Determine the [x, y] coordinate at the center of the cell enclosing the given text.  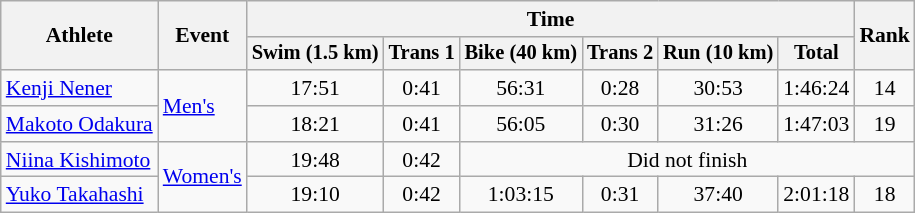
1:46:24 [816, 88]
Swim (1.5 km) [316, 54]
17:51 [316, 88]
Run (10 km) [718, 54]
37:40 [718, 195]
19 [884, 124]
Kenji Nener [80, 88]
Time [551, 19]
Makoto Odakura [80, 124]
Total [816, 54]
Niina Kishimoto [80, 160]
2:01:18 [816, 195]
19:10 [316, 195]
30:53 [718, 88]
56:05 [522, 124]
Women's [202, 178]
18:21 [316, 124]
Athlete [80, 36]
1:47:03 [816, 124]
Men's [202, 106]
56:31 [522, 88]
31:26 [718, 124]
1:03:15 [522, 195]
Trans 2 [620, 54]
18 [884, 195]
0:30 [620, 124]
Yuko Takahashi [80, 195]
14 [884, 88]
Rank [884, 36]
Did not finish [688, 160]
Bike (40 km) [522, 54]
19:48 [316, 160]
0:31 [620, 195]
Event [202, 36]
Trans 1 [422, 54]
0:28 [620, 88]
